Determine the (x, y) coordinate at the center of the cell enclosing the given text.  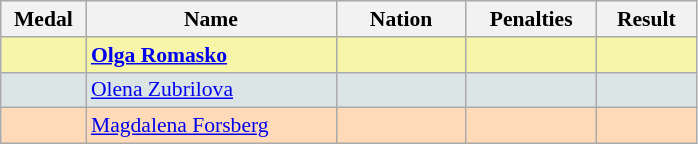
Name (211, 19)
Nation (401, 19)
Magdalena Forsberg (211, 126)
Penalties (531, 19)
Olga Romasko (211, 55)
Medal (44, 19)
Result (646, 19)
Olena Zubrilova (211, 90)
